Provide the (X, Y) coordinate of the cell's center where the given text is located.  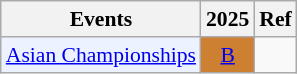
B (228, 55)
2025 (228, 19)
Events (101, 19)
Asian Championships (101, 55)
Ref (275, 19)
